Return the [X, Y] coordinate for the center point of the cell that contains the specified text.  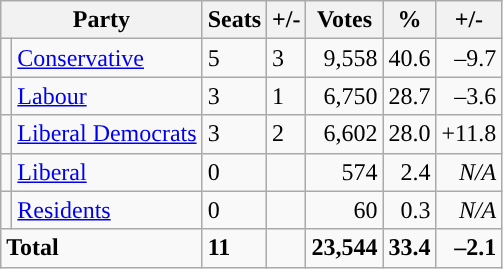
28.7 [410, 96]
Liberal [107, 172]
Liberal Democrats [107, 134]
2.4 [410, 172]
Conservative [107, 58]
Residents [107, 210]
5 [234, 58]
% [410, 20]
2 [286, 134]
Seats [234, 20]
1 [286, 96]
Total [102, 248]
Labour [107, 96]
60 [344, 210]
574 [344, 172]
6,750 [344, 96]
+11.8 [469, 134]
23,544 [344, 248]
40.6 [410, 58]
28.0 [410, 134]
Votes [344, 20]
9,558 [344, 58]
11 [234, 248]
33.4 [410, 248]
–9.7 [469, 58]
0.3 [410, 210]
–2.1 [469, 248]
Party [102, 20]
–3.6 [469, 96]
6,602 [344, 134]
